Scan for the cell matching the given text and deliver its (x, y) coordinate at center. 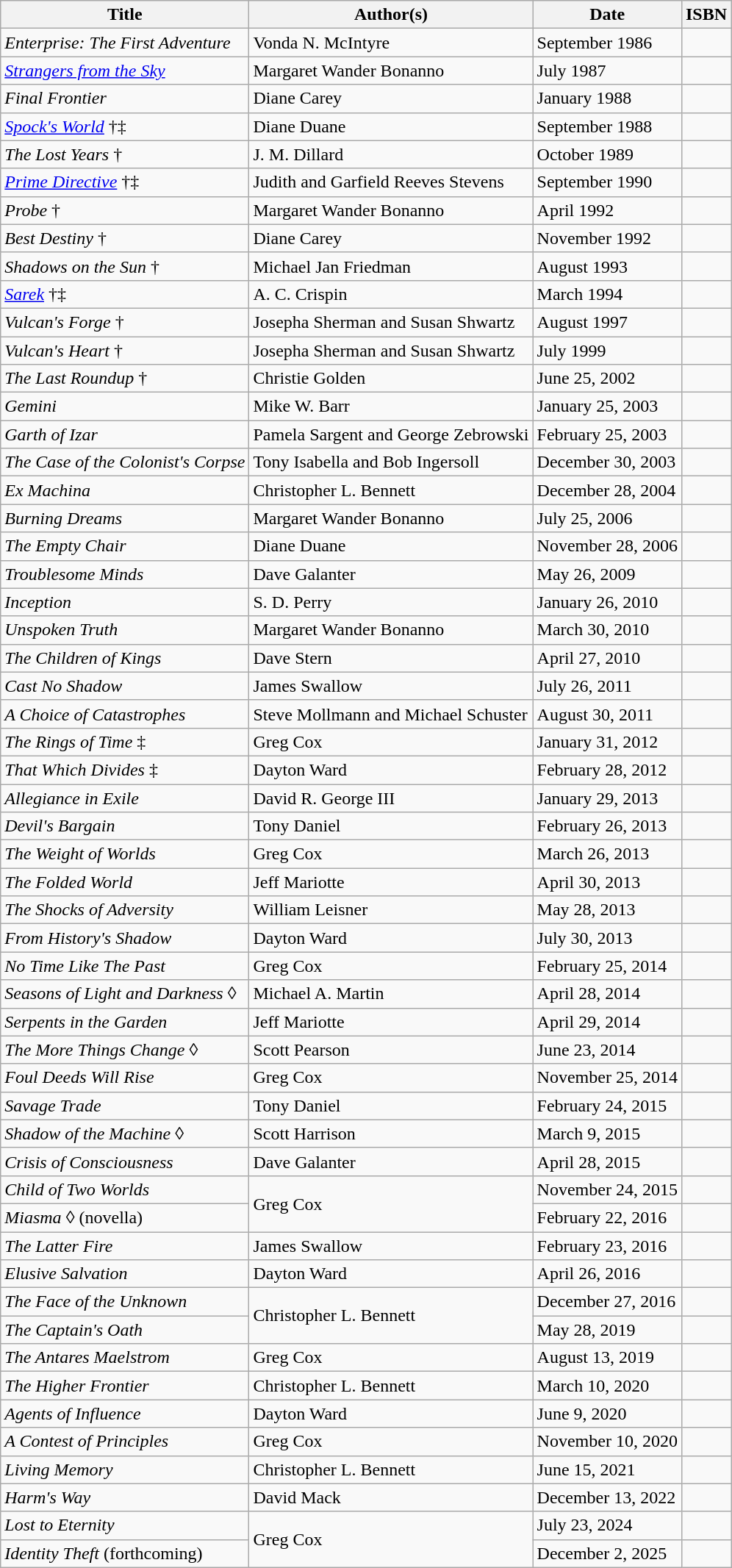
Seasons of Light and Darkness ◊ (125, 994)
The Case of the Colonist's Corpse (125, 462)
April 28, 2014 (607, 994)
March 10, 2020 (607, 1386)
June 25, 2002 (607, 379)
February 28, 2012 (607, 770)
Michael Jan Friedman (391, 266)
May 26, 2009 (607, 574)
The Shocks of Adversity (125, 910)
January 1988 (607, 99)
Probe † (125, 210)
Crisis of Consciousness (125, 1161)
July 30, 2013 (607, 938)
The Rings of Time ‡ (125, 742)
The Latter Fire (125, 1246)
July 23, 2024 (607, 1525)
February 26, 2013 (607, 826)
Shadow of the Machine ◊ (125, 1134)
Savage Trade (125, 1106)
Living Memory (125, 1469)
July 1987 (607, 71)
April 29, 2014 (607, 1022)
Scott Harrison (391, 1134)
The Last Roundup † (125, 379)
Devil's Bargain (125, 826)
S. D. Perry (391, 602)
Elusive Salvation (125, 1274)
September 1988 (607, 126)
Tony Isabella and Bob Ingersoll (391, 462)
Judith and Garfield Reeves Stevens (391, 182)
February 25, 2003 (607, 434)
May 28, 2019 (607, 1330)
That Which Divides ‡ (125, 770)
A. C. Crispin (391, 294)
June 9, 2020 (607, 1414)
David Mack (391, 1497)
February 22, 2016 (607, 1217)
Cast No Shadow (125, 686)
Author(s) (391, 15)
The More Things Change ◊ (125, 1050)
Miasma ◊ (novella) (125, 1217)
August 1993 (607, 266)
December 30, 2003 (607, 462)
Child of Two Worlds (125, 1189)
November 1992 (607, 238)
Unspoken Truth (125, 630)
Title (125, 15)
Foul Deeds Will Rise (125, 1078)
William Leisner (391, 910)
August 1997 (607, 322)
May 28, 2013 (607, 910)
The Captain's Oath (125, 1330)
March 30, 2010 (607, 630)
Christie Golden (391, 379)
December 27, 2016 (607, 1302)
Michael A. Martin (391, 994)
Prime Directive †‡ (125, 182)
Garth of Izar (125, 434)
November 10, 2020 (607, 1442)
April 30, 2013 (607, 882)
November 28, 2006 (607, 546)
Vulcan's Forge † (125, 322)
Final Frontier (125, 99)
Vulcan's Heart † (125, 351)
November 24, 2015 (607, 1189)
December 28, 2004 (607, 490)
Harm's Way (125, 1497)
April 27, 2010 (607, 658)
February 24, 2015 (607, 1106)
The Antares Maelstrom (125, 1358)
February 25, 2014 (607, 966)
Inception (125, 602)
Enterprise: The First Adventure (125, 43)
March 9, 2015 (607, 1134)
November 25, 2014 (607, 1078)
Burning Dreams (125, 518)
June 15, 2021 (607, 1469)
Strangers from the Sky (125, 71)
The Face of the Unknown (125, 1302)
A Contest of Principles (125, 1442)
Steve Mollmann and Michael Schuster (391, 714)
Date (607, 15)
April 28, 2015 (607, 1161)
March 26, 2013 (607, 854)
April 26, 2016 (607, 1274)
From History's Shadow (125, 938)
Gemini (125, 407)
Best Destiny † (125, 238)
April 1992 (607, 210)
Pamela Sargent and George Zebrowski (391, 434)
The Higher Frontier (125, 1386)
July 25, 2006 (607, 518)
Troublesome Minds (125, 574)
December 2, 2025 (607, 1553)
June 23, 2014 (607, 1050)
No Time Like The Past (125, 966)
July 1999 (607, 351)
February 23, 2016 (607, 1246)
ISBN (706, 15)
Identity Theft (forthcoming) (125, 1553)
Lost to Eternity (125, 1525)
Agents of Influence (125, 1414)
Scott Pearson (391, 1050)
Mike W. Barr (391, 407)
The Children of Kings (125, 658)
August 30, 2011 (607, 714)
The Lost Years † (125, 154)
Dave Stern (391, 658)
March 1994 (607, 294)
Sarek †‡ (125, 294)
David R. George III (391, 798)
The Weight of Worlds (125, 854)
J. M. Dillard (391, 154)
August 13, 2019 (607, 1358)
Shadows on the Sun † (125, 266)
The Empty Chair (125, 546)
January 25, 2003 (607, 407)
Allegiance in Exile (125, 798)
The Folded World (125, 882)
Ex Machina (125, 490)
Serpents in the Garden (125, 1022)
Vonda N. McIntyre (391, 43)
December 13, 2022 (607, 1497)
January 31, 2012 (607, 742)
A Choice of Catastrophes (125, 714)
July 26, 2011 (607, 686)
September 1986 (607, 43)
Spock's World †‡ (125, 126)
January 26, 2010 (607, 602)
January 29, 2013 (607, 798)
October 1989 (607, 154)
September 1990 (607, 182)
